Provide the [X, Y] coordinate of the cell's center where the given text is located.  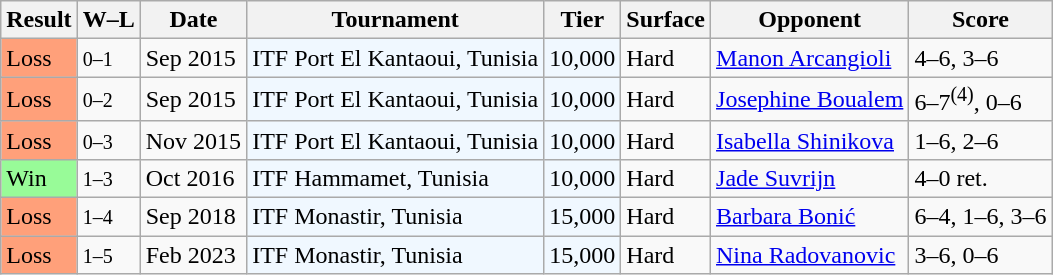
4–6, 3–6 [980, 58]
Barbara Bonić [810, 217]
Oct 2016 [193, 178]
4–0 ret. [980, 178]
6–7(4), 0–6 [980, 100]
Nina Radovanovic [810, 255]
Jade Suvrijn [810, 178]
Sep 2018 [193, 217]
6–4, 1–6, 3–6 [980, 217]
W–L [108, 20]
Win [39, 178]
Score [980, 20]
Nov 2015 [193, 140]
0–1 [108, 58]
1–4 [108, 217]
1–3 [108, 178]
0–3 [108, 140]
ITF Hammamet, Tunisia [396, 178]
1–6, 2–6 [980, 140]
Isabella Shinikova [810, 140]
Surface [666, 20]
3–6, 0–6 [980, 255]
Feb 2023 [193, 255]
0–2 [108, 100]
Tournament [396, 20]
Manon Arcangioli [810, 58]
1–5 [108, 255]
Date [193, 20]
Tier [582, 20]
Opponent [810, 20]
Josephine Boualem [810, 100]
Result [39, 20]
